Return the (X, Y) coordinate for the center point of the cell that contains the specified text.  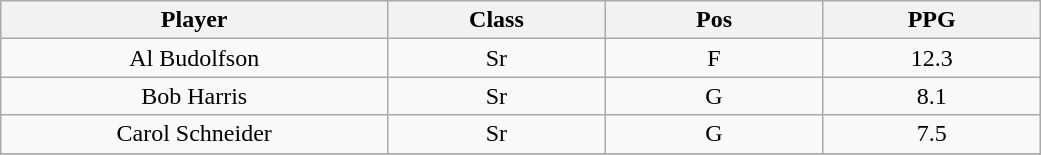
Player (194, 20)
F (714, 58)
12.3 (932, 58)
Class (497, 20)
Al Budolfson (194, 58)
PPG (932, 20)
7.5 (932, 134)
Bob Harris (194, 96)
Pos (714, 20)
8.1 (932, 96)
Carol Schneider (194, 134)
